Scan for the cell matching the given text and deliver its (X, Y) coordinate at center. 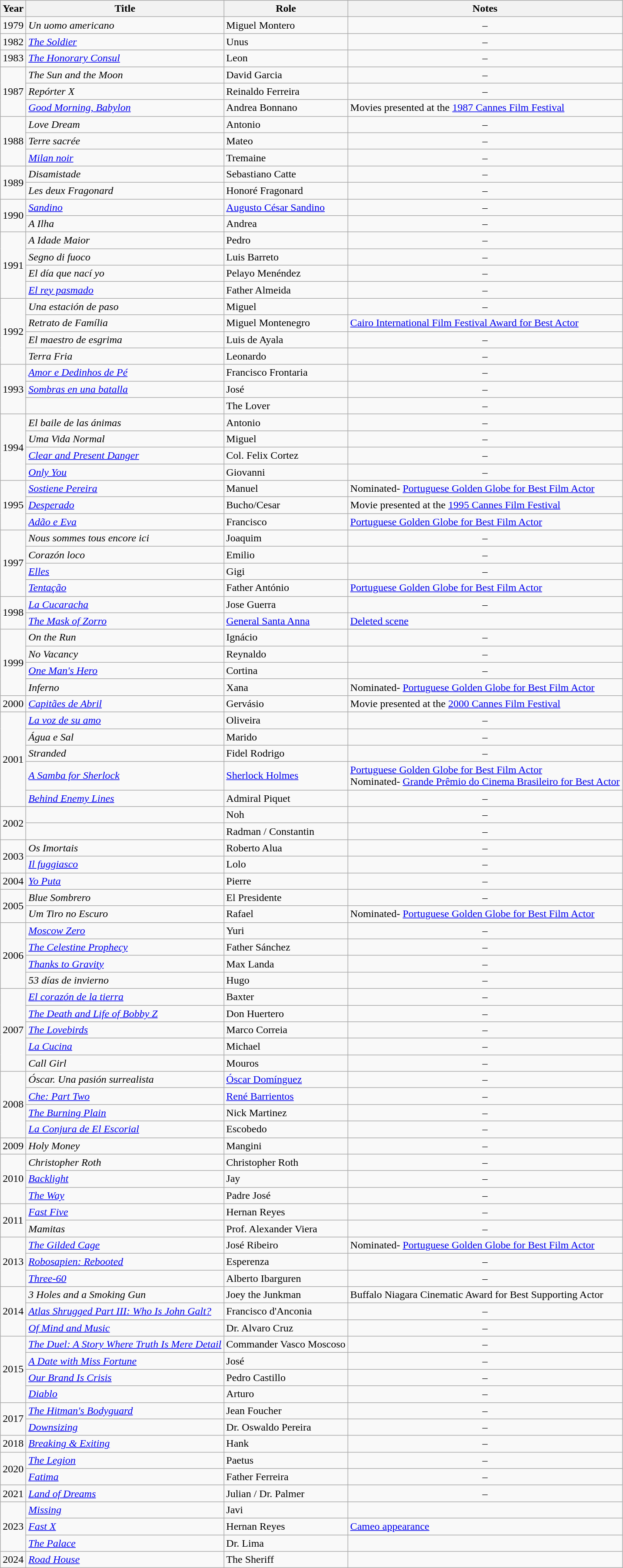
2021 (13, 1493)
Yo Puta (125, 881)
Oliveira (286, 720)
1983 (13, 58)
Fatima (125, 1477)
La Conjura de El Escorial (125, 1129)
Francisco d'Anconia (286, 1311)
Terre sacrée (125, 141)
1993 (13, 389)
2001 (13, 759)
La Cucaracha (125, 604)
El día que nací yo (125, 274)
The Burning Plain (125, 1113)
Les deux Fragonard (125, 190)
Pedro Castillo (286, 1378)
Of Mind and Music (125, 1328)
Miguel Montero (286, 25)
René Barrientos (286, 1096)
A Samba for Sherlock (125, 776)
Il fuggiasco (125, 864)
Gervásio (286, 704)
Disamistade (125, 174)
Diablo (125, 1394)
The Hitman's Bodyguard (125, 1411)
2005 (13, 906)
José Ribeiro (286, 1245)
1989 (13, 182)
Sandino (125, 207)
Joey the Junkman (286, 1295)
3 Holes and a Smoking Gun (125, 1295)
Repórter X (125, 91)
The Palace (125, 1543)
Xana (286, 687)
Andrea Bonnano (286, 108)
1991 (13, 265)
Road House (125, 1560)
1992 (13, 331)
The Gilded Cage (125, 1245)
Fast X (125, 1526)
Blue Sombrero (125, 897)
1979 (13, 25)
Leon (286, 58)
The Celestine Prophecy (125, 947)
The Legion (125, 1460)
Nick Martinez (286, 1113)
General Santa Anna (286, 621)
Escobedo (286, 1129)
Our Brand Is Crisis (125, 1378)
Manuel (286, 489)
The Lovebirds (125, 1030)
Portuguese Golden Globe for Best Film ActorNominated- Grande Prêmio do Cinema Brasileiro for Best Actor (485, 776)
Uma Vida Normal (125, 439)
Unus (286, 42)
2023 (13, 1526)
One Man's Hero (125, 671)
Sostiene Pereira (125, 489)
Only You (125, 472)
Desperado (125, 505)
Tremaine (286, 157)
Arturo (286, 1394)
Honoré Fragonard (286, 190)
Augusto César Sandino (286, 207)
Che: Part Two (125, 1096)
Michael (286, 1047)
Prof. Alexander Viera (286, 1228)
Luis de Ayala (286, 340)
1998 (13, 613)
Love Dream (125, 124)
Mateo (286, 141)
David Garcia (286, 75)
Three-60 (125, 1278)
1982 (13, 42)
Emilio (286, 555)
Moscow Zero (125, 931)
Inferno (125, 687)
Hank (286, 1444)
Reynaldo (286, 654)
2011 (13, 1220)
Jean Foucher (286, 1411)
Stranded (125, 754)
Dr. Lima (286, 1543)
Downsizing (125, 1427)
Retrato de Família (125, 323)
Sherlock Holmes (286, 776)
1987 (13, 91)
Mouros (286, 1063)
Sombras en una batalla (125, 389)
No Vacancy (125, 654)
2007 (13, 1030)
Deleted scene (485, 621)
Capitães de Abril (125, 704)
Terra Fria (125, 356)
Admiral Piquet (286, 798)
Francisco Frontaria (286, 373)
Adão e Eva (125, 522)
Rafael (286, 914)
Mamitas (125, 1228)
2018 (13, 1444)
Javi (286, 1510)
Reinaldo Ferreira (286, 91)
Lolo (286, 864)
Behind Enemy Lines (125, 798)
2002 (13, 823)
Amor e Dedinhos de Pé (125, 373)
2008 (13, 1104)
Padre José (286, 1195)
2003 (13, 856)
1994 (13, 447)
Radman / Constantin (286, 831)
53 días de invierno (125, 980)
Hugo (286, 980)
Fast Five (125, 1212)
Giovanni (286, 472)
2009 (13, 1146)
Good Morning, Babylon (125, 108)
Title (125, 9)
Dr. Alvaro Cruz (286, 1328)
Luis Barreto (286, 257)
Leonardo (286, 356)
2015 (13, 1369)
The Mask of Zorro (125, 621)
Una estación de paso (125, 307)
Elles (125, 571)
Alberto Ibarguren (286, 1278)
Um Tiro no Escuro (125, 914)
Fidel Rodrigo (286, 754)
The Soldier (125, 42)
Pedro (286, 240)
Clear and Present Danger (125, 455)
2014 (13, 1311)
Marco Correia (286, 1030)
Year (13, 9)
A Idade Maior (125, 240)
Father Almeida (286, 290)
Água e Sal (125, 737)
2013 (13, 1261)
Col. Felix Cortez (286, 455)
Julian / Dr. Palmer (286, 1493)
Pelayo Menéndez (286, 274)
Francisco (286, 522)
The Duel: A Story Where Truth Is Mere Detail (125, 1344)
El Presidente (286, 897)
Holy Money (125, 1146)
Óscar Domínguez (286, 1080)
Dr. Oswaldo Pereira (286, 1427)
The Sun and the Moon (125, 75)
Call Girl (125, 1063)
The Death and Life of Bobby Z (125, 1014)
Bucho/Cesar (286, 505)
La voz de su amo (125, 720)
On the Run (125, 637)
2000 (13, 704)
Cortina (286, 671)
Marido (286, 737)
Father Ferreira (286, 1477)
The Sheriff (286, 1560)
Esperenza (286, 1261)
Pierre (286, 881)
Father Sánchez (286, 947)
2010 (13, 1179)
Jose Guerra (286, 604)
Commander Vasco Moscoso (286, 1344)
The Lover (286, 406)
Yuri (286, 931)
Os Imortais (125, 848)
Joaquim (286, 538)
Breaking & Exiting (125, 1444)
Sebastiano Catte (286, 174)
Gigi (286, 571)
2004 (13, 881)
The Honorary Consul (125, 58)
Missing (125, 1510)
Movie presented at the 2000 Cannes Film Festival (485, 704)
Roberto Alua (286, 848)
Cameo appearance (485, 1526)
Paetus (286, 1460)
1999 (13, 662)
Mangini (286, 1146)
Corazón loco (125, 555)
Baxter (286, 997)
El rey pasmado (125, 290)
Andrea (286, 224)
Segno di fuoco (125, 257)
Role (286, 9)
Movies presented at the 1987 Cannes Film Festival (485, 108)
1990 (13, 216)
Ignácio (286, 637)
The Way (125, 1195)
Un uomo americano (125, 25)
Father António (286, 588)
Max Landa (286, 964)
Notes (485, 9)
2006 (13, 955)
Buffalo Niagara Cinematic Award for Best Supporting Actor (485, 1295)
El baile de las ánimas (125, 422)
Óscar. Una pasión surrealista (125, 1080)
A Date with Miss Fortune (125, 1361)
1995 (13, 505)
Movie presented at the 1995 Cannes Film Festival (485, 505)
Don Huertero (286, 1014)
2020 (13, 1468)
Robosapien: Rebooted (125, 1261)
Thanks to Gravity (125, 964)
Backlight (125, 1179)
1988 (13, 141)
Cairo International Film Festival Award for Best Actor (485, 323)
2017 (13, 1419)
Milan noir (125, 157)
El corazón de la tierra (125, 997)
Land of Dreams (125, 1493)
2024 (13, 1560)
Jay (286, 1179)
Nous sommes tous encore ici (125, 538)
El maestro de esgrima (125, 340)
Noh (286, 815)
La Cucina (125, 1047)
A Ilha (125, 224)
1997 (13, 563)
Atlas Shrugged Part III: Who Is John Galt? (125, 1311)
Miguel Montenegro (286, 323)
Tentação (125, 588)
